Output the (X, Y) coordinate of the center of the cell containing the given text.  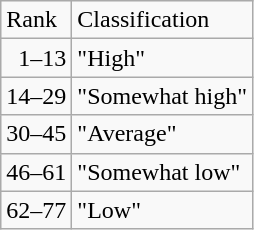
"Somewhat high" (162, 96)
"Average" (162, 134)
1–13 (36, 58)
Classification (162, 20)
"Somewhat low" (162, 172)
14–29 (36, 96)
62–77 (36, 210)
"High" (162, 58)
46–61 (36, 172)
"Low" (162, 210)
Rank (36, 20)
30–45 (36, 134)
